Provide the (X, Y) coordinate of the cell's center where the given text is located.  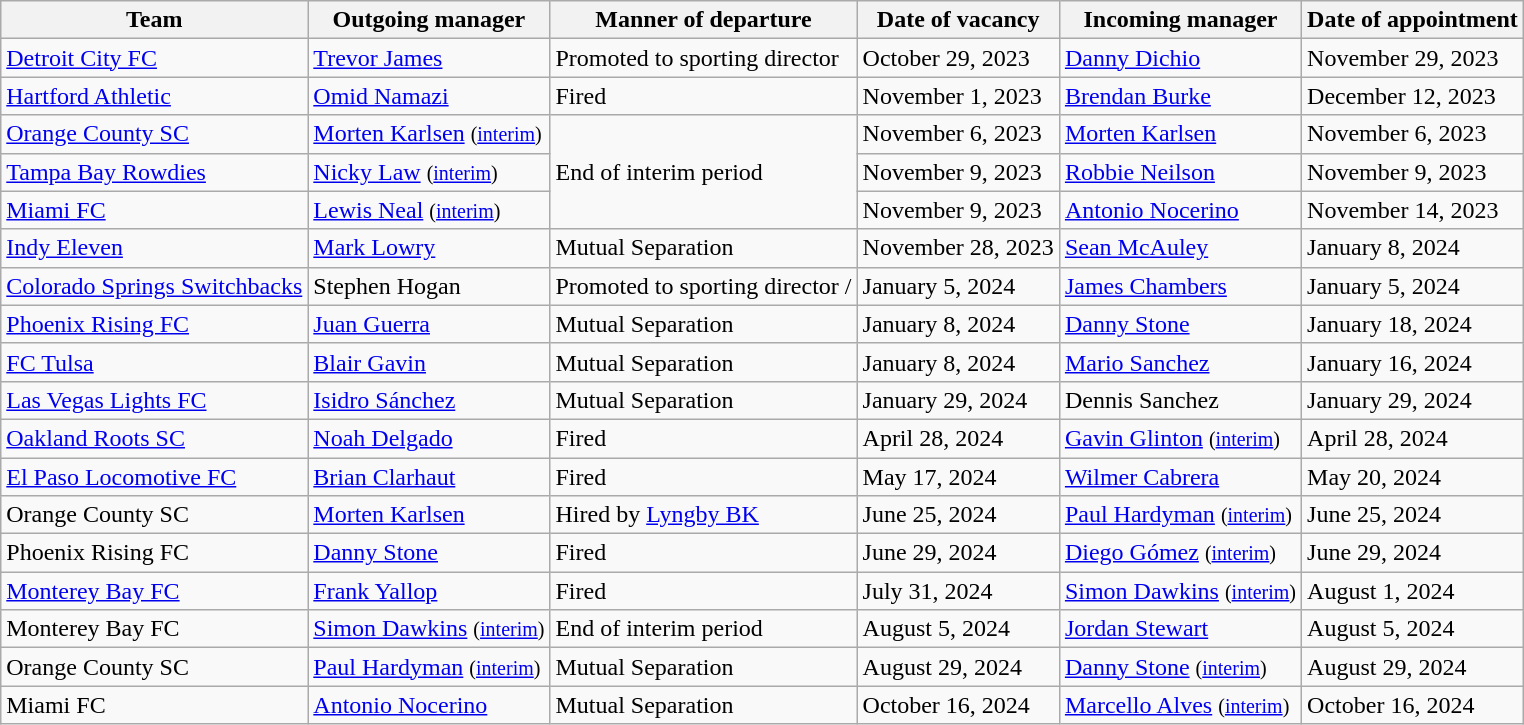
James Chambers (1180, 286)
Jordan Stewart (1180, 629)
Danny Stone (interim) (1180, 667)
Incoming manager (1180, 20)
Promoted to sporting director (704, 58)
Outgoing manager (429, 20)
Sean McAuley (1180, 248)
Dennis Sanchez (1180, 400)
Danny Dichio (1180, 58)
November 29, 2023 (1413, 58)
November 28, 2023 (958, 248)
October 29, 2023 (958, 58)
May 20, 2024 (1413, 477)
Indy Eleven (154, 248)
Juan Guerra (429, 324)
Lewis Neal (interim) (429, 210)
Hired by Lyngby BK (704, 515)
July 31, 2024 (958, 591)
Isidro Sánchez (429, 400)
Hartford Athletic (154, 96)
Nicky Law (interim) (429, 172)
Brendan Burke (1180, 96)
Colorado Springs Switchbacks (154, 286)
December 12, 2023 (1413, 96)
Wilmer Cabrera (1180, 477)
Trevor James (429, 58)
Detroit City FC (154, 58)
Diego Gómez (interim) (1180, 553)
Omid Namazi (429, 96)
January 16, 2024 (1413, 362)
Stephen Hogan (429, 286)
Promoted to sporting director / (704, 286)
November 14, 2023 (1413, 210)
Date of appointment (1413, 20)
Mario Sanchez (1180, 362)
Mark Lowry (429, 248)
Robbie Neilson (1180, 172)
November 1, 2023 (958, 96)
Brian Clarhaut (429, 477)
Date of vacancy (958, 20)
Marcello Alves (interim) (1180, 705)
Blair Gavin (429, 362)
Las Vegas Lights FC (154, 400)
January 18, 2024 (1413, 324)
Tampa Bay Rowdies (154, 172)
Noah Delgado (429, 438)
Manner of departure (704, 20)
FC Tulsa (154, 362)
Morten Karlsen (interim) (429, 134)
May 17, 2024 (958, 477)
August 1, 2024 (1413, 591)
El Paso Locomotive FC (154, 477)
Frank Yallop (429, 591)
Gavin Glinton (interim) (1180, 438)
Team (154, 20)
Oakland Roots SC (154, 438)
